For the text-containing cell, return its midpoint in (X, Y) coordinate format. 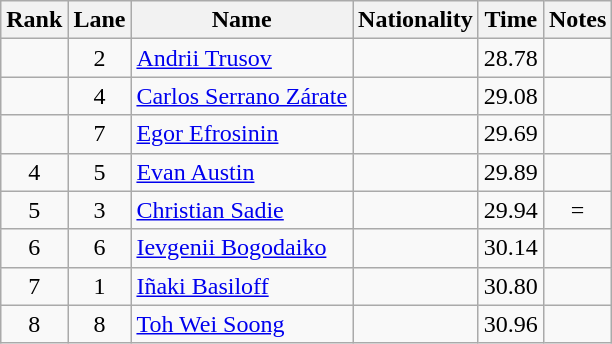
= (577, 210)
Ievgenii Bogodaiko (242, 248)
29.69 (510, 134)
28.78 (510, 58)
3 (100, 210)
Carlos Serrano Zárate (242, 96)
Lane (100, 20)
Egor Efrosinin (242, 134)
Christian Sadie (242, 210)
30.80 (510, 286)
Toh Wei Soong (242, 324)
1 (100, 286)
2 (100, 58)
Andrii Trusov (242, 58)
Notes (577, 20)
Nationality (416, 20)
30.14 (510, 248)
30.96 (510, 324)
29.94 (510, 210)
Rank (34, 20)
29.08 (510, 96)
Iñaki Basiloff (242, 286)
Evan Austin (242, 172)
Time (510, 20)
29.89 (510, 172)
Name (242, 20)
